Find where the given text appears and provide that cell's center as [X, Y] coordinate. 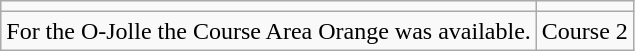
For the O-Jolle the Course Area Orange was available. [269, 31]
Course 2 [584, 31]
